Scan for the cell matching the given text and deliver its [X, Y] coordinate at center. 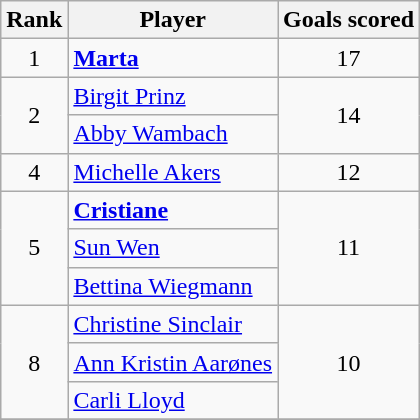
8 [34, 362]
Cristiane [173, 210]
Bettina Wiegmann [173, 286]
14 [349, 115]
Ann Kristin Aarønes [173, 362]
5 [34, 248]
Christine Sinclair [173, 324]
1 [34, 58]
17 [349, 58]
Marta [173, 58]
Birgit Prinz [173, 96]
11 [349, 248]
4 [34, 172]
12 [349, 172]
Player [173, 20]
2 [34, 115]
Michelle Akers [173, 172]
Carli Lloyd [173, 400]
Abby Wambach [173, 134]
Sun Wen [173, 248]
Goals scored [349, 20]
10 [349, 362]
Rank [34, 20]
